Locate the cell with the specified text and output its (x, y) center coordinate. 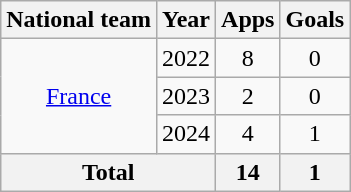
2024 (186, 134)
Goals (315, 20)
2022 (186, 58)
Total (108, 172)
France (79, 96)
2 (248, 96)
National team (79, 20)
14 (248, 172)
8 (248, 58)
2023 (186, 96)
Year (186, 20)
Apps (248, 20)
4 (248, 134)
